Return [X, Y] of the center of cell containing provided text 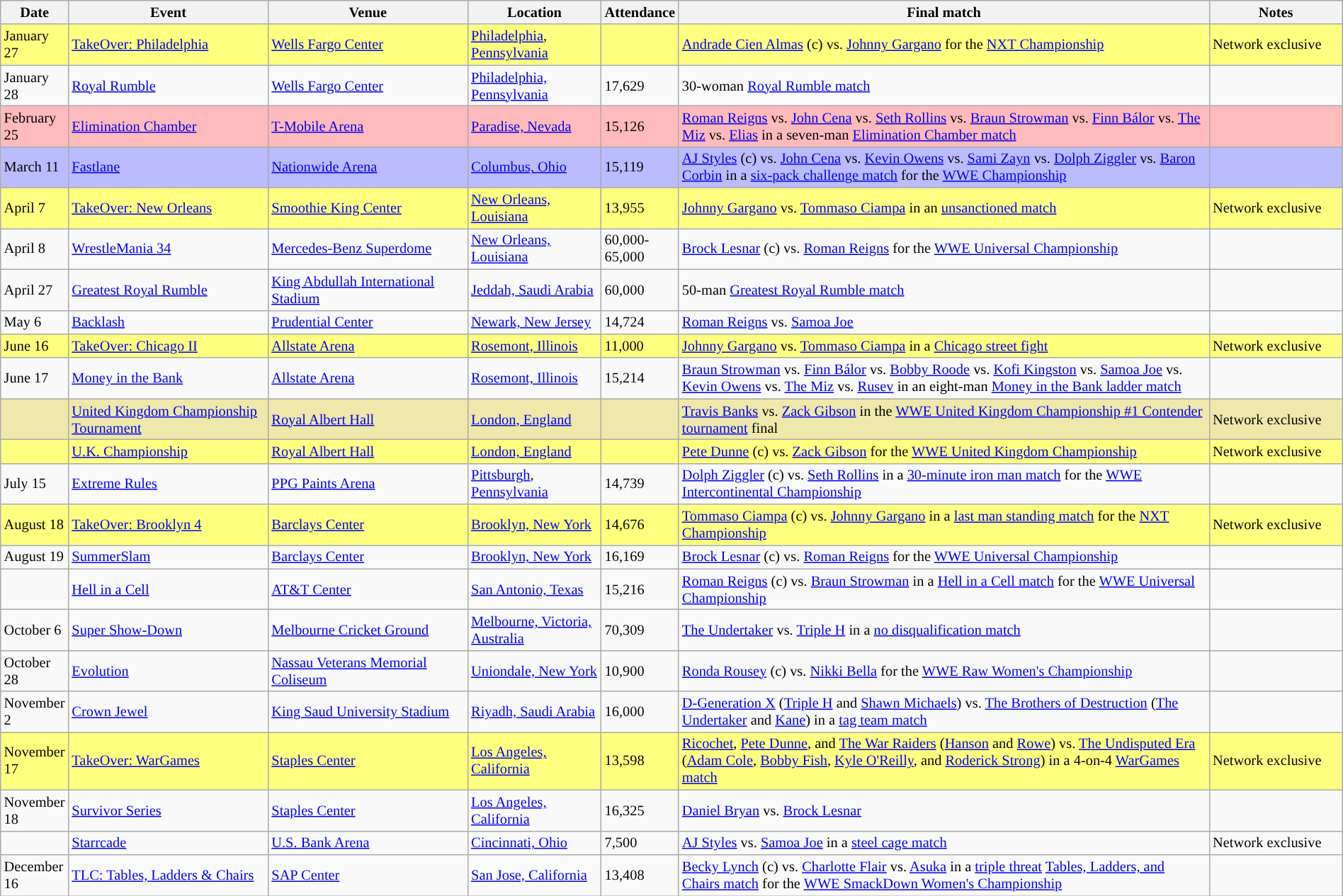
Survivor Series [168, 810]
15,119 [640, 167]
Riyadh, Saudi Arabia [534, 712]
Paradise, Nevada [534, 126]
Travis Banks vs. Zack Gibson in the WWE United Kingdom Championship #1 Contender tournament final [943, 419]
Melbourne, Victoria, Australia [534, 630]
Starrcade [168, 843]
50-man Greatest Royal Rumble match [943, 290]
PPG Paints Arena [368, 484]
November 18 [35, 810]
U.S. Bank Arena [368, 843]
60,000 [640, 290]
16,169 [640, 557]
TakeOver: WarGames [168, 761]
Pittsburgh, Pennsylvania [534, 484]
San Jose, California [534, 875]
April 8 [35, 249]
13,408 [640, 875]
May 6 [35, 322]
16,325 [640, 810]
Dolph Ziggler (c) vs. Seth Rollins in a 30-minute iron man match for the WWE Intercontinental Championship [943, 484]
14,739 [640, 484]
60,000-65,000 [640, 249]
Cincinnati, Ohio [534, 843]
Andrade Cien Almas (c) vs. Johnny Gargano for the NXT Championship [943, 45]
Johnny Gargano vs. Tommaso Ciampa in a Chicago street fight [943, 346]
Notes [1276, 12]
Roman Reigns vs. John Cena vs. Seth Rollins vs. Braun Strowman vs. Finn Bálor vs. The Miz vs. Elias in a seven-man Elimination Chamber match [943, 126]
November 2 [35, 712]
November 17 [35, 761]
Greatest Royal Rumble [168, 290]
Fastlane [168, 167]
Johnny Gargano vs. Tommaso Ciampa in an unsanctioned match [943, 208]
The Undertaker vs. Triple H in a no disqualification match [943, 630]
Evolution [168, 671]
Hell in a Cell [168, 589]
Nationwide Arena [368, 167]
10,900 [640, 671]
16,000 [640, 712]
Location [534, 12]
Roman Reigns vs. Samoa Joe [943, 322]
WrestleMania 34 [168, 249]
Uniondale, New York [534, 671]
14,724 [640, 322]
United Kingdom Championship Tournament [168, 419]
SAP Center [368, 875]
SummerSlam [168, 557]
T-Mobile Arena [368, 126]
7,500 [640, 843]
October 28 [35, 671]
11,000 [640, 346]
Newark, New Jersey [534, 322]
Elimination Chamber [168, 126]
D-Generation X (Triple H and Shawn Michaels) vs. The Brothers of Destruction (The Undertaker and Kane) in a tag team match [943, 712]
Crown Jewel [168, 712]
January 27 [35, 45]
June 16 [35, 346]
Ronda Rousey (c) vs. Nikki Bella for the WWE Raw Women's Championship [943, 671]
Date [35, 12]
Prudential Center [368, 322]
TakeOver: Brooklyn 4 [168, 525]
AJ Styles (c) vs. John Cena vs. Kevin Owens vs. Sami Zayn vs. Dolph Ziggler vs. Baron Corbin in a six-pack challenge match for the WWE Championship [943, 167]
Smoothie King Center [368, 208]
Backlash [168, 322]
Roman Reigns (c) vs. Braun Strowman in a Hell in a Cell match for the WWE Universal Championship [943, 589]
15,214 [640, 378]
August 18 [35, 525]
Venue [368, 12]
Money in the Bank [168, 378]
August 19 [35, 557]
Attendance [640, 12]
April 27 [35, 290]
13,598 [640, 761]
Nassau Veterans Memorial Coliseum [368, 671]
King Saud University Stadium [368, 712]
San Antonio, Texas [534, 589]
February 25 [35, 126]
14,676 [640, 525]
Melbourne Cricket Ground [368, 630]
Daniel Bryan vs. Brock Lesnar [943, 810]
Mercedes-Benz Superdome [368, 249]
15,216 [640, 589]
17,629 [640, 86]
Super Show-Down [168, 630]
TakeOver: New Orleans [168, 208]
AT&T Center [368, 589]
U.K. Championship [168, 451]
June 17 [35, 378]
AJ Styles vs. Samoa Joe in a steel cage match [943, 843]
Event [168, 12]
Tommaso Ciampa (c) vs. Johnny Gargano in a last man standing match for the NXT Championship [943, 525]
70,309 [640, 630]
April 7 [35, 208]
December 16 [35, 875]
TLC: Tables, Ladders & Chairs [168, 875]
Becky Lynch (c) vs. Charlotte Flair vs. Asuka in a triple threat Tables, Ladders, and Chairs match for the WWE SmackDown Women's Championship [943, 875]
Jeddah, Saudi Arabia [534, 290]
Extreme Rules [168, 484]
Columbus, Ohio [534, 167]
Final match [943, 12]
TakeOver: Philadelphia [168, 45]
January 28 [35, 86]
TakeOver: Chicago II [168, 346]
July 15 [35, 484]
October 6 [35, 630]
March 11 [35, 167]
15,126 [640, 126]
30-woman Royal Rumble match [943, 86]
King Abdullah International Stadium [368, 290]
Royal Rumble [168, 86]
Pete Dunne (c) vs. Zack Gibson for the WWE United Kingdom Championship [943, 451]
13,955 [640, 208]
